Return [X, Y] of the center of cell containing provided text 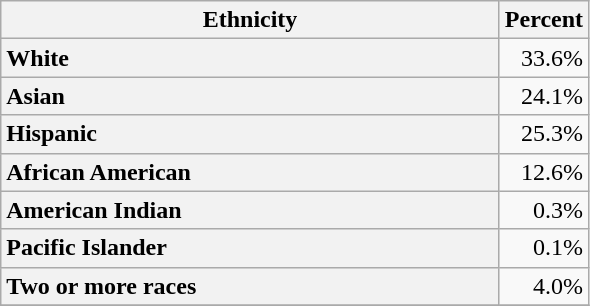
Two or more races [250, 286]
33.6% [544, 58]
4.0% [544, 286]
White [250, 58]
0.3% [544, 210]
Asian [250, 96]
Pacific Islander [250, 248]
24.1% [544, 96]
0.1% [544, 248]
Ethnicity [250, 20]
25.3% [544, 134]
12.6% [544, 172]
American Indian [250, 210]
Hispanic [250, 134]
Percent [544, 20]
African American [250, 172]
